Pinpoint the cell where the given text exists, returning its [x, y] midpoint coordinate. 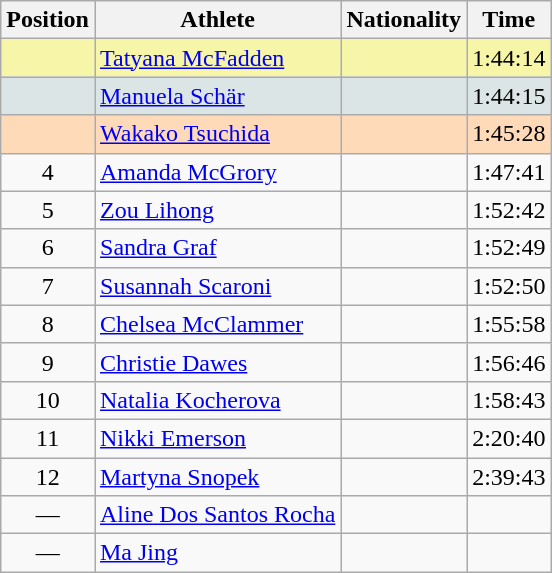
Zou Lihong [217, 210]
Sandra Graf [217, 248]
Time [509, 20]
1:52:50 [509, 286]
Susannah Scaroni [217, 286]
11 [48, 438]
Tatyana McFadden [217, 58]
Martyna Snopek [217, 477]
Chelsea McClammer [217, 324]
1:55:58 [509, 324]
1:47:41 [509, 172]
2:20:40 [509, 438]
Christie Dawes [217, 362]
1:44:15 [509, 96]
Amanda McGrory [217, 172]
Manuela Schär [217, 96]
1:56:46 [509, 362]
1:44:14 [509, 58]
1:52:49 [509, 248]
12 [48, 477]
1:52:42 [509, 210]
2:39:43 [509, 477]
1:45:28 [509, 134]
5 [48, 210]
6 [48, 248]
Position [48, 20]
10 [48, 400]
4 [48, 172]
9 [48, 362]
Natalia Kocherova [217, 400]
Wakako Tsuchida [217, 134]
Aline Dos Santos Rocha [217, 515]
1:58:43 [509, 400]
Nikki Emerson [217, 438]
Athlete [217, 20]
Ma Jing [217, 553]
8 [48, 324]
Nationality [404, 20]
7 [48, 286]
